Return [x, y] of the center of cell containing provided text 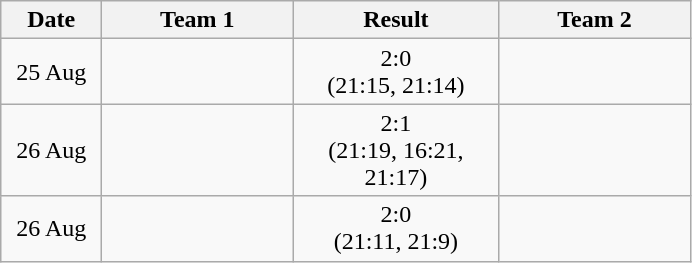
Date [52, 20]
25 Aug [52, 72]
2:0 (21:11, 21:9) [396, 228]
2:0 (21:15, 21:14) [396, 72]
Team 2 [594, 20]
2:1 (21:19, 16:21, 21:17) [396, 150]
Team 1 [198, 20]
Result [396, 20]
